Capture the cell that displays the provided text and extract its [x, y] central coordinate. 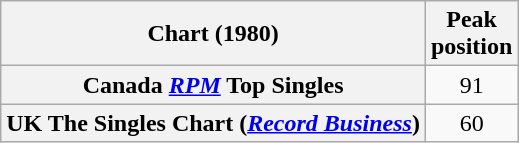
91 [471, 85]
Peakposition [471, 34]
Canada RPM Top Singles [214, 85]
Chart (1980) [214, 34]
60 [471, 123]
UK The Singles Chart (Record Business) [214, 123]
